Identify which cell holds the provided text, then report its (x, y) central coordinate. 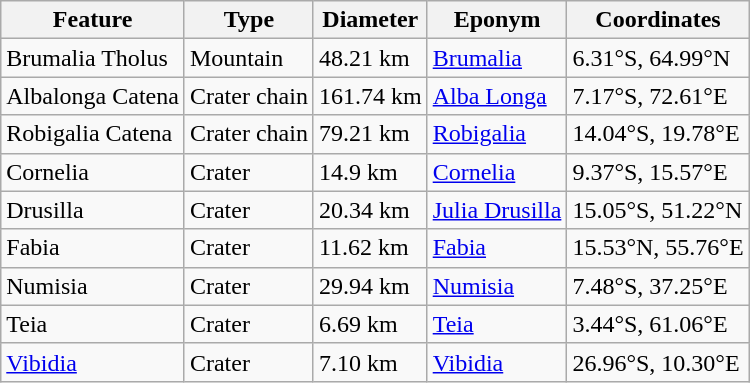
Mountain (248, 58)
9.37°S, 15.57°E (658, 172)
Brumalia Tholus (93, 58)
7.17°S, 72.61°E (658, 96)
Eponym (497, 20)
3.44°S, 61.06°E (658, 324)
161.74 km (370, 96)
14.9 km (370, 172)
11.62 km (370, 248)
Robigalia (497, 134)
15.05°S, 51.22°N (658, 210)
Albalonga Catena (93, 96)
20.34 km (370, 210)
15.53°N, 55.76°E (658, 248)
79.21 km (370, 134)
7.10 km (370, 362)
Alba Longa (497, 96)
7.48°S, 37.25°E (658, 286)
14.04°S, 19.78°E (658, 134)
Type (248, 20)
Feature (93, 20)
Brumalia (497, 58)
48.21 km (370, 58)
6.69 km (370, 324)
29.94 km (370, 286)
Coordinates (658, 20)
Julia Drusilla (497, 210)
Drusilla (93, 210)
Robigalia Catena (93, 134)
Diameter (370, 20)
6.31°S, 64.99°N (658, 58)
26.96°S, 10.30°E (658, 362)
